Scan for the cell matching the given text and deliver its (X, Y) coordinate at center. 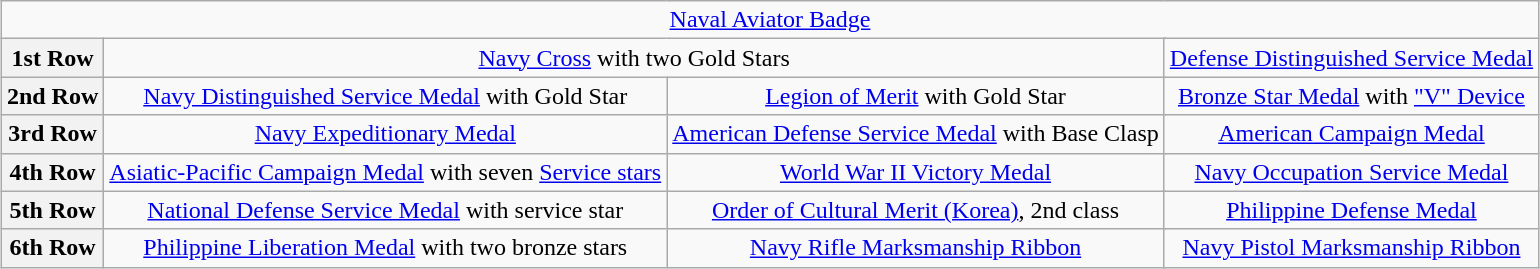
World War II Victory Medal (916, 172)
2nd Row (52, 96)
Asiatic-Pacific Campaign Medal with seven Service stars (386, 172)
Defense Distinguished Service Medal (1351, 58)
National Defense Service Medal with service star (386, 210)
Navy Occupation Service Medal (1351, 172)
Philippine Defense Medal (1351, 210)
Navy Distinguished Service Medal with Gold Star (386, 96)
American Campaign Medal (1351, 134)
3rd Row (52, 134)
Navy Expeditionary Medal (386, 134)
Bronze Star Medal with "V" Device (1351, 96)
Order of Cultural Merit (Korea), 2nd class (916, 210)
6th Row (52, 248)
Legion of Merit with Gold Star (916, 96)
Navy Pistol Marksmanship Ribbon (1351, 248)
4th Row (52, 172)
American Defense Service Medal with Base Clasp (916, 134)
Navy Cross with two Gold Stars (634, 58)
1st Row (52, 58)
Navy Rifle Marksmanship Ribbon (916, 248)
Philippine Liberation Medal with two bronze stars (386, 248)
Naval Aviator Badge (770, 20)
5th Row (52, 210)
